Scan for the cell matching the given text and deliver its (x, y) coordinate at center. 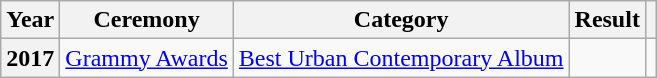
Year (30, 20)
Result (607, 20)
2017 (30, 58)
Ceremony (147, 20)
Best Urban Contemporary Album (401, 58)
Category (401, 20)
Grammy Awards (147, 58)
